Capture the cell that displays the provided text and extract its (X, Y) central coordinate. 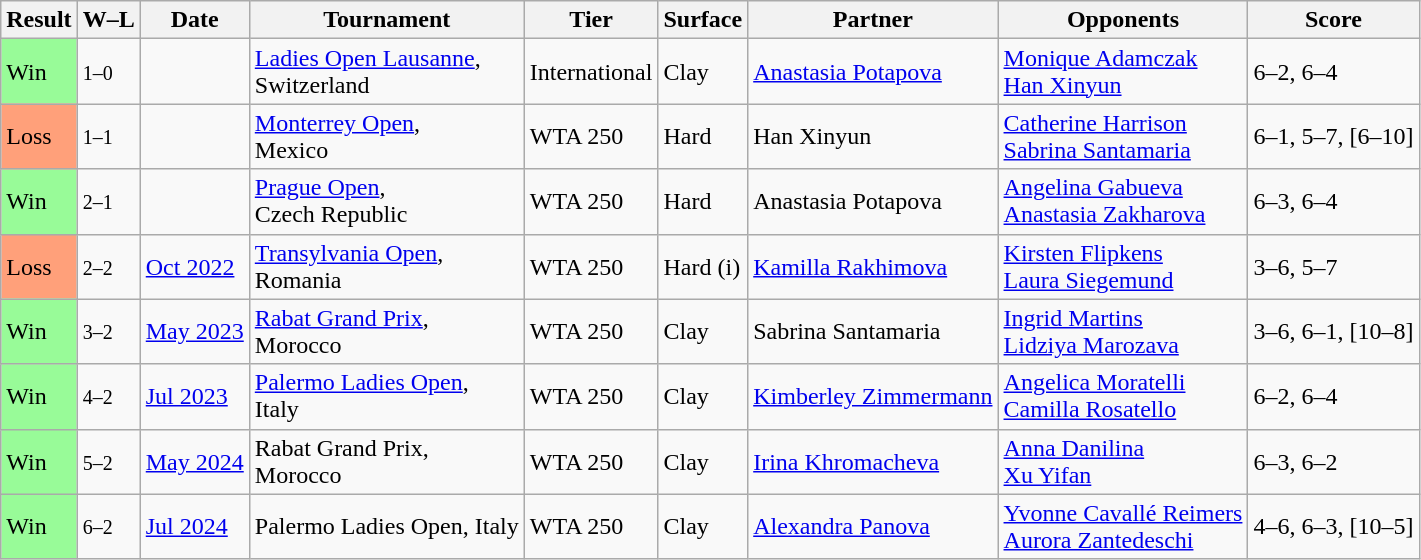
May 2024 (194, 462)
Anna Danilina Xu Yifan (1123, 462)
6–3, 6–4 (1334, 202)
Result (39, 20)
Date (194, 20)
6–2 (108, 526)
Sabrina Santamaria (873, 332)
3–6, 5–7 (1334, 266)
5–2 (108, 462)
3–2 (108, 332)
Yvonne Cavallé Reimers Aurora Zantedeschi (1123, 526)
Angelina Gabueva Anastasia Zakharova (1123, 202)
Irina Khromacheva (873, 462)
Hard (i) (703, 266)
Surface (703, 20)
Kamilla Rakhimova (873, 266)
Jul 2024 (194, 526)
International (591, 72)
4–2 (108, 396)
Opponents (1123, 20)
Score (1334, 20)
3–6, 6–1, [10–8] (1334, 332)
May 2023 (194, 332)
1–1 (108, 136)
W–L (108, 20)
Monterrey Open, Mexico (386, 136)
4–6, 6–3, [10–5] (1334, 526)
Partner (873, 20)
Kimberley Zimmermann (873, 396)
Prague Open, Czech Republic (386, 202)
Kirsten Flipkens Laura Siegemund (1123, 266)
Transylvania Open, Romania (386, 266)
Monique Adamczak Han Xinyun (1123, 72)
Tier (591, 20)
Angelica Moratelli Camilla Rosatello (1123, 396)
Oct 2022 (194, 266)
Ingrid Martins Lidziya Marozava (1123, 332)
Ladies Open Lausanne, Switzerland (386, 72)
2–1 (108, 202)
Alexandra Panova (873, 526)
Tournament (386, 20)
6–3, 6–2 (1334, 462)
Catherine Harrison Sabrina Santamaria (1123, 136)
Jul 2023 (194, 396)
Han Xinyun (873, 136)
6–1, 5–7, [6–10] (1334, 136)
1–0 (108, 72)
2–2 (108, 266)
